Provide the (x, y) coordinate of the cell's center where the given text is located.  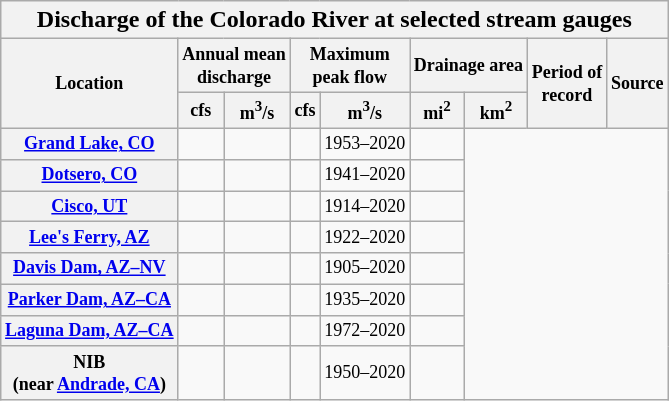
1950–2020 (365, 373)
1922–2020 (365, 238)
Laguna Dam, AZ–CA (90, 330)
Dotsero, CO (90, 174)
NIB(near Andrade, CA) (90, 373)
Location (90, 84)
Grand Lake, CO (90, 144)
1941–2020 (365, 174)
1914–2020 (365, 206)
Discharge of the Colorado River at selected stream gauges (334, 20)
Annual mean discharge (234, 66)
Cisco, UT (90, 206)
mi2 (438, 110)
Lee's Ferry, AZ (90, 238)
1905–2020 (365, 268)
Maximum peak flow (350, 66)
km2 (496, 110)
Parker Dam, AZ–CA (90, 300)
1972–2020 (365, 330)
Period of record (566, 84)
1953–2020 (365, 144)
Drainage area (469, 66)
Davis Dam, AZ–NV (90, 268)
Source (638, 84)
1935–2020 (365, 300)
